Locate the cell with the specified text and output its (x, y) center coordinate. 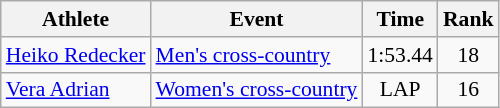
Women's cross-country (257, 90)
Heiko Redecker (76, 55)
Event (257, 19)
Athlete (76, 19)
1:53.44 (400, 55)
Time (400, 19)
Men's cross-country (257, 55)
Vera Adrian (76, 90)
16 (468, 90)
LAP (400, 90)
Rank (468, 19)
18 (468, 55)
